Scan for the cell matching the given text and deliver its (x, y) coordinate at center. 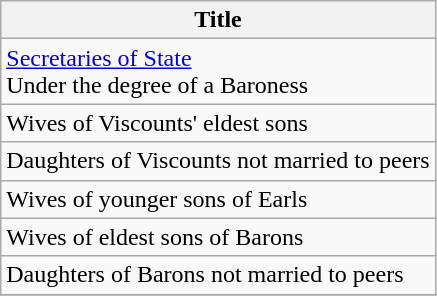
Wives of eldest sons of Barons (218, 237)
Wives of Viscounts' eldest sons (218, 123)
Wives of younger sons of Earls (218, 199)
Daughters of Barons not married to peers (218, 275)
Title (218, 20)
Secretaries of StateUnder the degree of a Baroness (218, 72)
Daughters of Viscounts not married to peers (218, 161)
